Find where the given text appears and provide that cell's center as [x, y] coordinate. 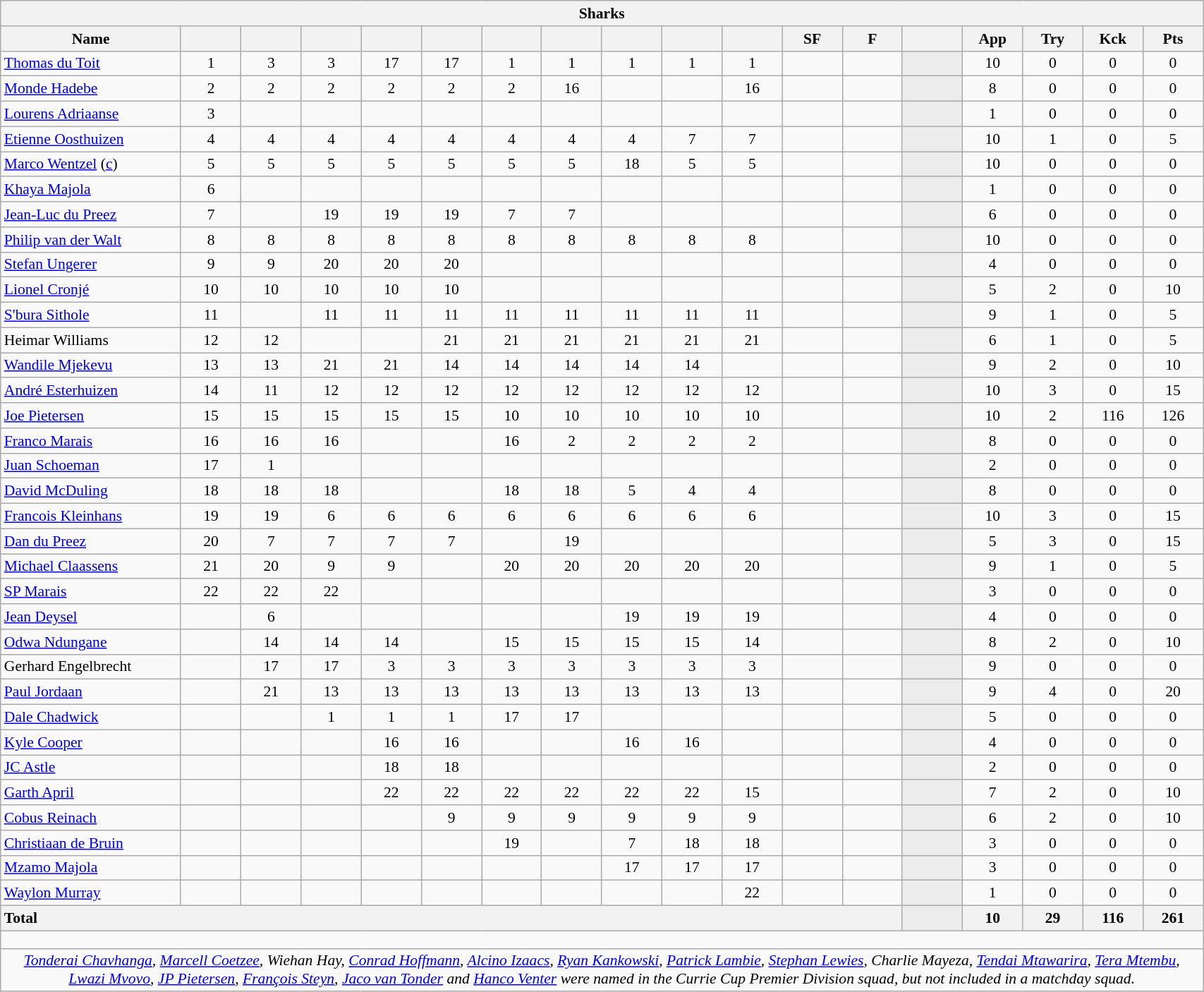
Heimar Williams [91, 340]
F [872, 39]
Michael Claassens [91, 567]
Juan Schoeman [91, 466]
Stefan Ungerer [91, 265]
Odwa Ndungane [91, 642]
Mzamo Majola [91, 868]
S'bura Sithole [91, 315]
Dan du Preez [91, 541]
SP Marais [91, 592]
Dale Chadwick [91, 718]
Paul Jordaan [91, 692]
Marco Wentzel (c) [91, 164]
Francois Kleinhans [91, 516]
Kck [1113, 39]
Joe Pietersen [91, 416]
Lionel Cronjé [91, 290]
Total [451, 919]
Waylon Murray [91, 893]
JC Astle [91, 768]
Jean Deysel [91, 617]
App [993, 39]
Garth April [91, 793]
Jean-Luc du Preez [91, 214]
Gerhard Engelbrecht [91, 667]
Philip van der Walt [91, 240]
Wandile Mjekevu [91, 365]
Cobus Reinach [91, 818]
Try [1052, 39]
Kyle Cooper [91, 742]
Etienne Oosthuizen [91, 139]
Pts [1172, 39]
SF [813, 39]
Thomas du Toit [91, 63]
Khaya Majola [91, 190]
Christiaan de Bruin [91, 843]
Lourens Adriaanse [91, 114]
29 [1052, 919]
126 [1172, 416]
David McDuling [91, 491]
Name [91, 39]
Sharks [602, 13]
Monde Hadebe [91, 89]
Franco Marais [91, 441]
André Esterhuizen [91, 391]
261 [1172, 919]
